From the cell containing the given text, extract its center point as (X, Y) coordinate. 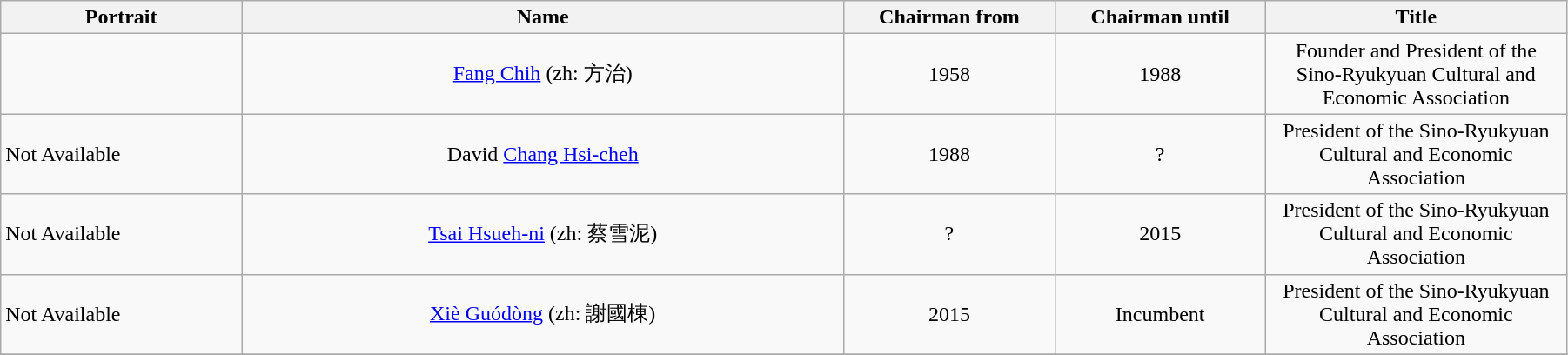
Title (1416, 17)
Name (543, 17)
Portrait (122, 17)
1958 (949, 74)
Fang Chih (zh: 方治) (543, 74)
David Chang Hsi-cheh (543, 154)
Founder and President of the Sino-Ryukyuan Cultural and Economic Association (1416, 74)
Tsai Hsueh-ni (zh: 蔡雪泥) (543, 234)
Incumbent (1160, 314)
Chairman from (949, 17)
Xiè Guódòng (zh: 謝國棟) (543, 314)
Chairman until (1160, 17)
